Provide the (X, Y) coordinate of the cell's center where the given text is located.  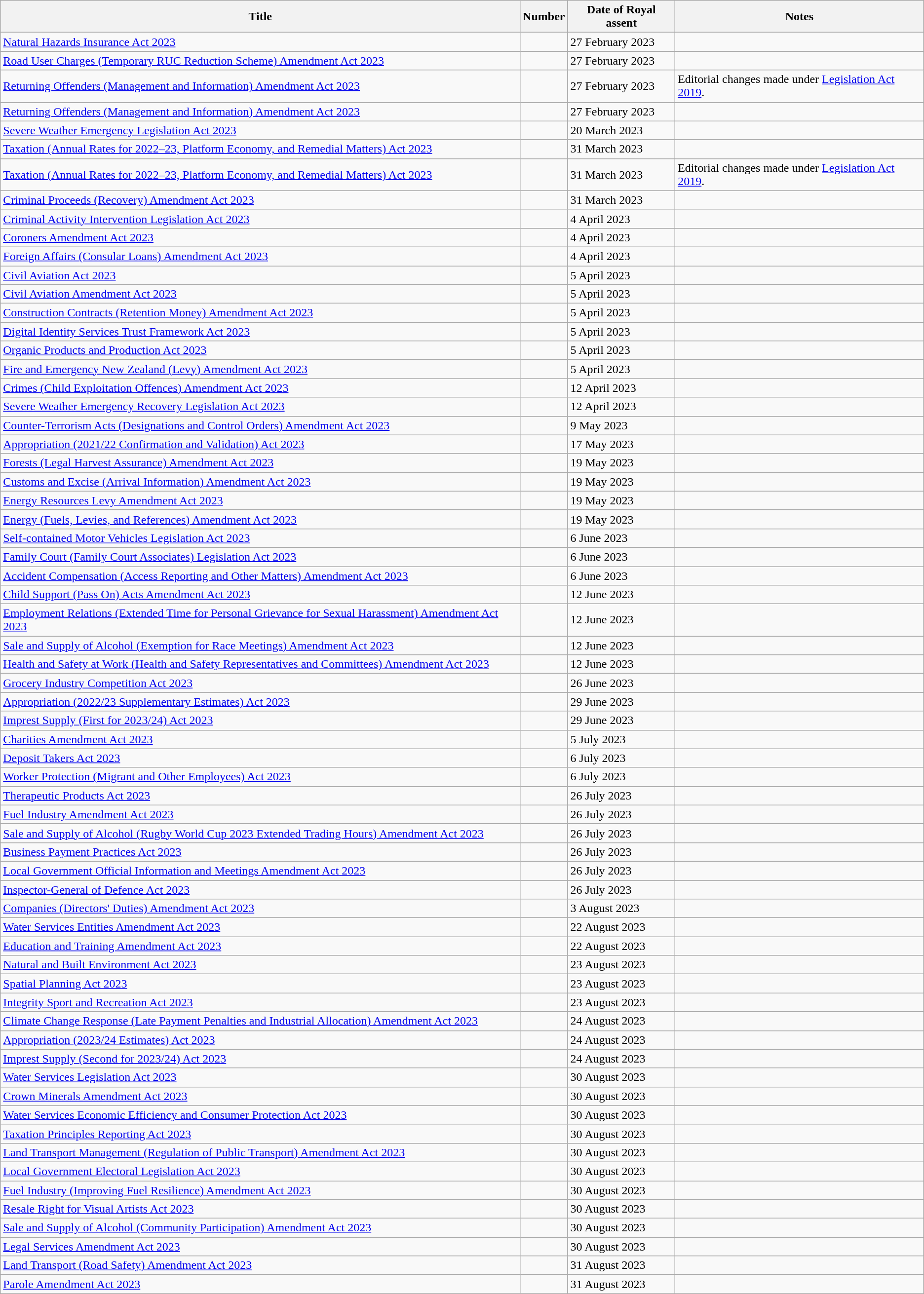
Sale and Supply of Alcohol (Community Participation) Amendment Act 2023 (261, 1228)
Digital Identity Services Trust Framework Act 2023 (261, 332)
Natural Hazards Insurance Act 2023 (261, 42)
Severe Weather Emergency Legislation Act 2023 (261, 130)
9 May 2023 (621, 425)
Forests (Legal Harvest Assurance) Amendment Act 2023 (261, 463)
Water Services Economic Efficiency and Consumer Protection Act 2023 (261, 1115)
Family Court (Family Court Associates) Legislation Act 2023 (261, 557)
17 May 2023 (621, 444)
Child Support (Pass On) Acts Amendment Act 2023 (261, 595)
Sale and Supply of Alcohol (Exemption for Race Meetings) Amendment Act 2023 (261, 646)
Self-contained Motor Vehicles Legislation Act 2023 (261, 538)
Appropriation (2022/23 Supplementary Estimates) Act 2023 (261, 702)
Civil Aviation Amendment Act 2023 (261, 294)
Title (261, 17)
Number (544, 17)
Worker Protection (Migrant and Other Employees) Act 2023 (261, 777)
Fuel Industry (Improving Fuel Resilience) Amendment Act 2023 (261, 1190)
Date of Royal assent (621, 17)
Crimes (Child Exploitation Offences) Amendment Act 2023 (261, 388)
Natural and Built Environment Act 2023 (261, 965)
Therapeutic Products Act 2023 (261, 796)
Taxation Principles Reporting Act 2023 (261, 1134)
Customs and Excise (Arrival Information) Amendment Act 2023 (261, 482)
Notes (800, 17)
Construction Contracts (Retention Money) Amendment Act 2023 (261, 313)
Energy Resources Levy Amendment Act 2023 (261, 500)
Severe Weather Emergency Recovery Legislation Act 2023 (261, 407)
Business Payment Practices Act 2023 (261, 852)
Land Transport Management (Regulation of Public Transport) Amendment Act 2023 (261, 1152)
Charities Amendment Act 2023 (261, 739)
Integrity Sport and Recreation Act 2023 (261, 1002)
Imprest Supply (Second for 2023/24) Act 2023 (261, 1059)
Parole Amendment Act 2023 (261, 1284)
Water Services Entities Amendment Act 2023 (261, 927)
Appropriation (2021/22 Confirmation and Validation) Act 2023 (261, 444)
Foreign Affairs (Consular Loans) Amendment Act 2023 (261, 256)
Employment Relations (Extended Time for Personal Grievance for Sexual Harassment) Amendment Act 2023 (261, 620)
Civil Aviation Act 2023 (261, 275)
Spatial Planning Act 2023 (261, 984)
Criminal Activity Intervention Legislation Act 2023 (261, 219)
Local Government Official Information and Meetings Amendment Act 2023 (261, 871)
Health and Safety at Work (Health and Safety Representatives and Committees) Amendment Act 2023 (261, 664)
3 August 2023 (621, 909)
Fuel Industry Amendment Act 2023 (261, 814)
Education and Training Amendment Act 2023 (261, 946)
26 June 2023 (621, 683)
Energy (Fuels, Levies, and References) Amendment Act 2023 (261, 519)
Climate Change Response (Late Payment Penalties and Industrial Allocation) Amendment Act 2023 (261, 1021)
Accident Compensation (Access Reporting and Other Matters) Amendment Act 2023 (261, 576)
Companies (Directors' Duties) Amendment Act 2023 (261, 909)
5 July 2023 (621, 739)
Legal Services Amendment Act 2023 (261, 1247)
Appropriation (2023/24 Estimates) Act 2023 (261, 1040)
Deposit Takers Act 2023 (261, 758)
Sale and Supply of Alcohol (Rugby World Cup 2023 Extended Trading Hours) Amendment Act 2023 (261, 833)
Criminal Proceeds (Recovery) Amendment Act 2023 (261, 200)
Coroners Amendment Act 2023 (261, 237)
Local Government Electoral Legislation Act 2023 (261, 1171)
Road User Charges (Temporary RUC Reduction Scheme) Amendment Act 2023 (261, 61)
Grocery Industry Competition Act 2023 (261, 683)
Land Transport (Road Safety) Amendment Act 2023 (261, 1265)
20 March 2023 (621, 130)
Counter-Terrorism Acts (Designations and Control Orders) Amendment Act 2023 (261, 425)
Inspector-General of Defence Act 2023 (261, 890)
Water Services Legislation Act 2023 (261, 1077)
Imprest Supply (First for 2023/24) Act 2023 (261, 721)
Fire and Emergency New Zealand (Levy) Amendment Act 2023 (261, 369)
Crown Minerals Amendment Act 2023 (261, 1096)
Resale Right for Visual Artists Act 2023 (261, 1209)
Organic Products and Production Act 2023 (261, 350)
